Output the (X, Y) coordinate of the center of the cell containing the given text.  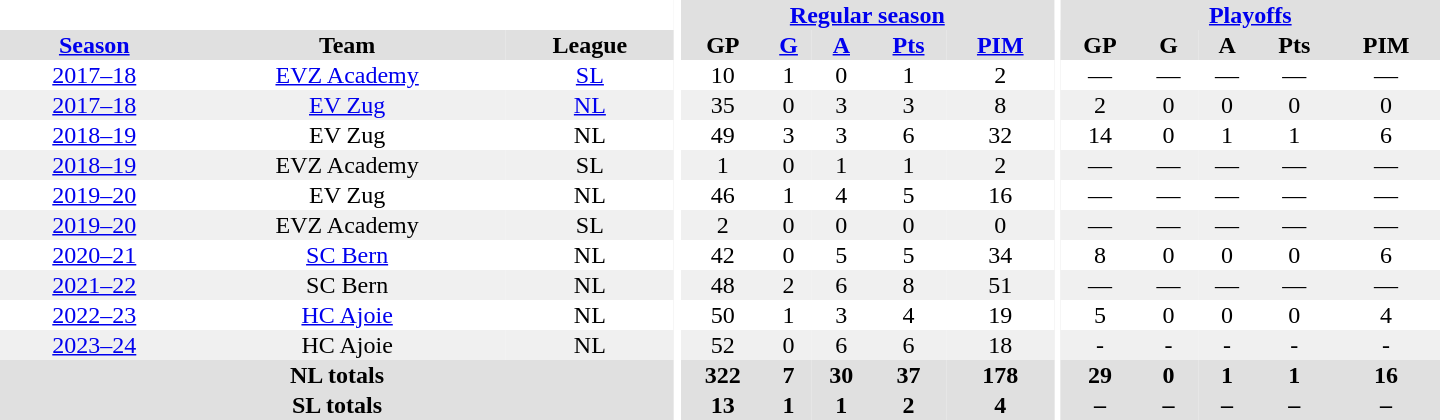
13 (724, 405)
7 (788, 375)
2022–23 (94, 315)
32 (1000, 135)
52 (724, 345)
322 (724, 375)
46 (724, 195)
19 (1000, 315)
14 (1100, 135)
League (590, 45)
NL totals (337, 375)
51 (1000, 285)
34 (1000, 255)
18 (1000, 345)
2020–21 (94, 255)
37 (909, 375)
48 (724, 285)
Season (94, 45)
2023–24 (94, 345)
Regular season (868, 15)
2021–22 (94, 285)
30 (842, 375)
35 (724, 105)
49 (724, 135)
50 (724, 315)
Playoffs (1250, 15)
Team (348, 45)
10 (724, 75)
42 (724, 255)
SL totals (337, 405)
29 (1100, 375)
178 (1000, 375)
